Search for the cell housing the specified text and yield its (X, Y) center coordinate. 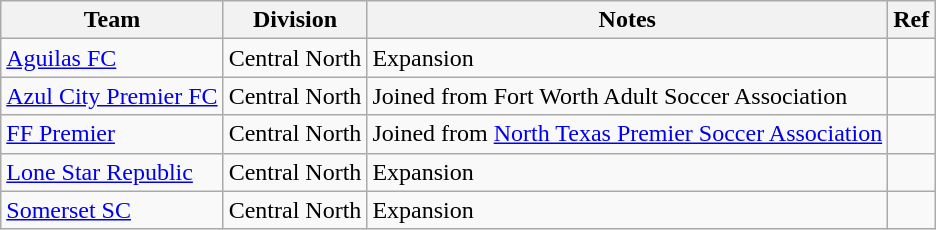
Joined from North Texas Premier Soccer Association (628, 134)
Division (295, 20)
Aguilas FC (112, 58)
Joined from Fort Worth Adult Soccer Association (628, 96)
Notes (628, 20)
Lone Star Republic (112, 172)
Somerset SC (112, 210)
FF Premier (112, 134)
Team (112, 20)
Ref (912, 20)
Azul City Premier FC (112, 96)
